Scan for the cell matching the given text and deliver its (X, Y) coordinate at center. 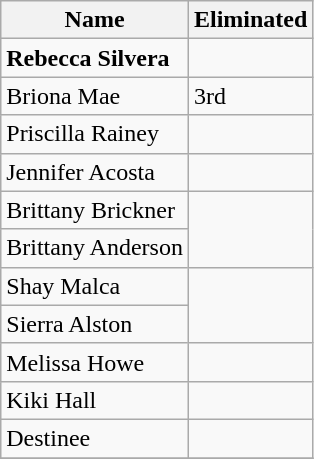
Melissa Howe (95, 362)
Shay Malca (95, 286)
Kiki Hall (95, 400)
Priscilla Rainey (95, 134)
Brittany Brickner (95, 210)
3rd (250, 96)
Jennifer Acosta (95, 172)
Destinee (95, 438)
Briona Mae (95, 96)
Rebecca Silvera (95, 58)
Sierra Alston (95, 324)
Name (95, 20)
Eliminated (250, 20)
Brittany Anderson (95, 248)
